Scan for the cell matching the given text and deliver its [x, y] coordinate at center. 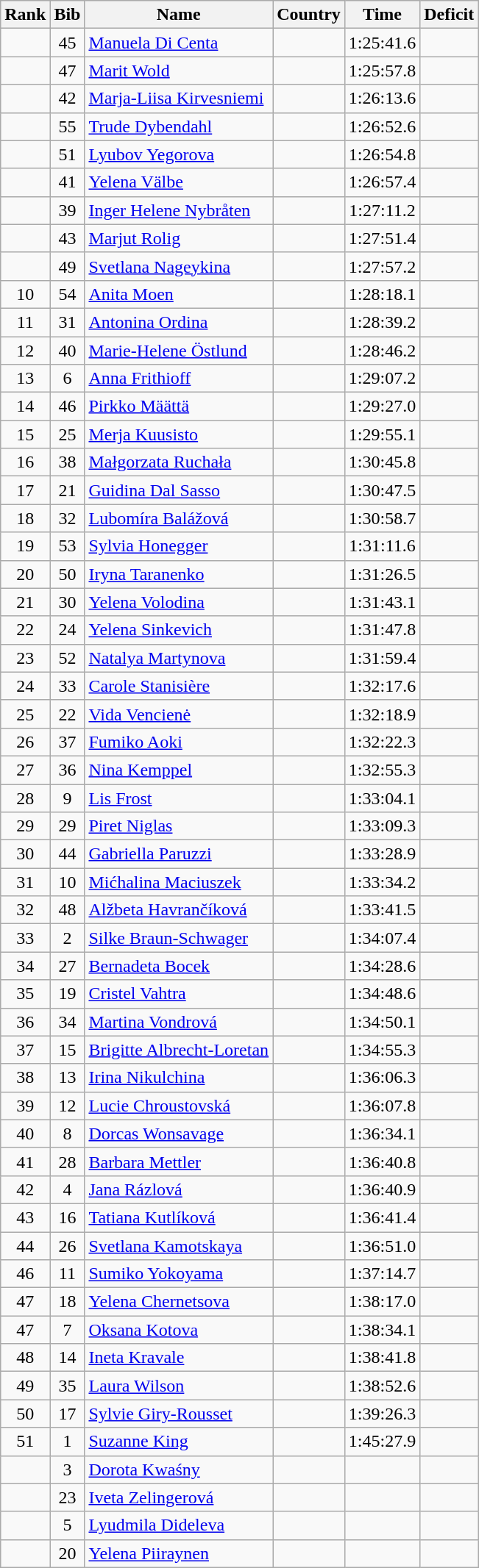
1:36:34.1 [382, 1134]
Brigitte Albrecht-Loretan [179, 1050]
Małgorzata Ruchała [179, 462]
1 [68, 1442]
Iveta Zelingerová [179, 1497]
45 [68, 43]
1:32:22.3 [382, 742]
Natalya Martynova [179, 658]
1:34:48.6 [382, 994]
Irina Nikulchina [179, 1078]
1:33:09.3 [382, 826]
7 [68, 1330]
Lyubov Yegorova [179, 154]
1:31:59.4 [382, 658]
1:30:45.8 [382, 462]
1:33:28.9 [382, 854]
1:33:04.1 [382, 798]
1:32:17.6 [382, 686]
Name [179, 15]
1:26:57.4 [382, 182]
1:26:54.8 [382, 154]
1:38:52.6 [382, 1386]
Marja-Liisa Kirvesniemi [179, 99]
1:31:26.5 [382, 574]
Marjut Rolig [179, 238]
1:33:41.5 [382, 910]
1:27:11.2 [382, 210]
Cristel Vahtra [179, 994]
1:38:34.1 [382, 1330]
Barbara Mettler [179, 1161]
2 [68, 938]
1:28:46.2 [382, 351]
Time [382, 15]
1:32:55.3 [382, 770]
1:38:41.8 [382, 1358]
Lis Frost [179, 798]
Dorcas Wonsavage [179, 1134]
1:26:13.6 [382, 99]
Bib [68, 15]
Silke Braun-Schwager [179, 938]
54 [68, 294]
Svetlana Nageykina [179, 266]
8 [68, 1134]
1:30:58.7 [382, 518]
1:27:51.4 [382, 238]
Iryna Taranenko [179, 574]
52 [68, 658]
Nina Kemppel [179, 770]
Inger Helene Nybråten [179, 210]
1:25:57.8 [382, 71]
Yelena Volodina [179, 602]
Guidina Dal Sasso [179, 490]
1:29:07.2 [382, 379]
1:36:40.9 [382, 1189]
1:38:17.0 [382, 1302]
1:37:14.7 [382, 1274]
1:31:43.1 [382, 602]
1:31:47.8 [382, 630]
Tatiana Kutlíková [179, 1217]
1:34:28.6 [382, 966]
Sylvia Honegger [179, 546]
Lubomíra Balážová [179, 518]
1:36:41.4 [382, 1217]
Laura Wilson [179, 1386]
Fumiko Aoki [179, 742]
Yelena Chernetsova [179, 1302]
1:34:55.3 [382, 1050]
1:28:39.2 [382, 322]
Lucie Chroustovská [179, 1106]
1:34:50.1 [382, 1022]
Deficit [449, 15]
Pirkko Määttä [179, 407]
Ineta Kravale [179, 1358]
53 [68, 546]
1:28:18.1 [382, 294]
1:27:57.2 [382, 266]
1:36:07.8 [382, 1106]
1:33:34.2 [382, 882]
Martina Vondrová [179, 1022]
Trude Dybendahl [179, 126]
4 [68, 1189]
9 [68, 798]
Anita Moen [179, 294]
Yelena Sinkevich [179, 630]
Carole Stanisière [179, 686]
Gabriella Paruzzi [179, 854]
1:34:07.4 [382, 938]
Marit Wold [179, 71]
Mićhalina Maciuszek [179, 882]
Suzanne King [179, 1442]
1:39:26.3 [382, 1414]
55 [68, 126]
Antonina Ordina [179, 322]
Rank [25, 15]
Manuela Di Centa [179, 43]
Yelena Välbe [179, 182]
1:29:55.1 [382, 434]
1:31:11.6 [382, 546]
Sumiko Yokoyama [179, 1274]
1:29:27.0 [382, 407]
Oksana Kotova [179, 1330]
5 [68, 1525]
6 [68, 379]
1:36:06.3 [382, 1078]
1:36:40.8 [382, 1161]
Jana Rázlová [179, 1189]
1:25:41.6 [382, 43]
Marie-Helene Östlund [179, 351]
Yelena Piiraynen [179, 1553]
1:30:47.5 [382, 490]
1:32:18.9 [382, 714]
Piret Niglas [179, 826]
3 [68, 1469]
Svetlana Kamotskaya [179, 1246]
Lyudmila Dideleva [179, 1525]
Alžbeta Havrančíková [179, 910]
Merja Kuusisto [179, 434]
Country [309, 15]
1:45:27.9 [382, 1442]
Vida Vencienė [179, 714]
1:36:51.0 [382, 1246]
Dorota Kwaśny [179, 1469]
Bernadeta Bocek [179, 966]
1:26:52.6 [382, 126]
Sylvie Giry-Rousset [179, 1414]
Anna Frithioff [179, 379]
